Extract the (x, y) coordinate from the center of the cell holding the provided text.  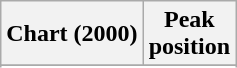
Chart (2000) (72, 34)
Peakposition (189, 34)
